Extract the (X, Y) coordinate from the center of the cell holding the provided text.  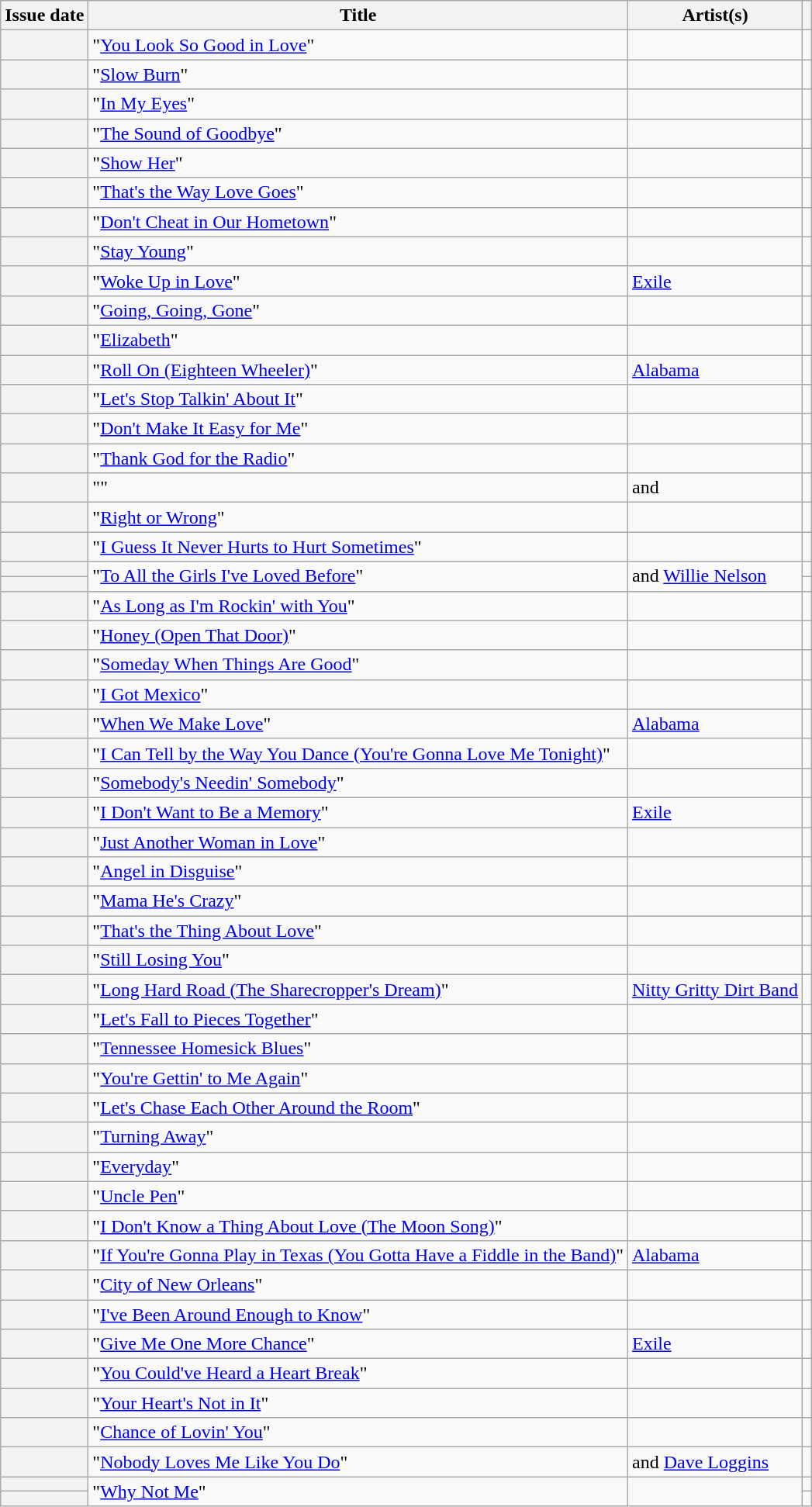
"That's the Way Love Goes" (358, 192)
"I Don't Want to Be a Memory" (358, 812)
and (715, 488)
and Dave Loggins (715, 1462)
"Long Hard Road (The Sharecropper's Dream)" (358, 990)
"Don't Cheat in Our Hometown" (358, 222)
"The Sound of Goodbye" (358, 133)
"As Long as I'm Rockin' with You" (358, 606)
"I Guess It Never Hurts to Hurt Sometimes" (358, 547)
"Uncle Pen" (358, 1196)
"I Can Tell by the Way You Dance (You're Gonna Love Me Tonight)" (358, 753)
"Let's Fall to Pieces Together" (358, 1019)
"That's the Thing About Love" (358, 931)
"You're Gettin' to Me Again" (358, 1078)
"Still Losing You" (358, 960)
"You Could've Heard a Heart Break" (358, 1374)
"Woke Up in Love" (358, 281)
"Why Not Me" (358, 1491)
"In My Eyes" (358, 104)
"Slow Burn" (358, 74)
"I've Been Around Enough to Know" (358, 1315)
"Everyday" (358, 1167)
"Honey (Open That Door)" (358, 635)
Title (358, 16)
"To All the Girls I've Loved Before" (358, 576)
Nitty Gritty Dirt Band (715, 990)
"Chance of Lovin' You" (358, 1433)
"If You're Gonna Play in Texas (You Gotta Have a Fiddle in the Band)" (358, 1255)
"I Got Mexico" (358, 694)
"Give Me One More Chance" (358, 1344)
"Roll On (Eighteen Wheeler)" (358, 370)
"Somebody's Needin' Somebody" (358, 783)
"Nobody Loves Me Like You Do" (358, 1462)
"Right or Wrong" (358, 517)
"Let's Chase Each Other Around the Room" (358, 1108)
"Thank God for the Radio" (358, 458)
"Someday When Things Are Good" (358, 665)
"Just Another Woman in Love" (358, 842)
"City of New Orleans" (358, 1284)
"Show Her" (358, 163)
"Mama He's Crazy" (358, 901)
"Your Heart's Not in It" (358, 1403)
Artist(s) (715, 16)
"Turning Away" (358, 1137)
"I Don't Know a Thing About Love (The Moon Song)" (358, 1225)
"Stay Young" (358, 251)
Issue date (45, 16)
"Don't Make It Easy for Me" (358, 429)
"Going, Going, Gone" (358, 310)
"Angel in Disguise" (358, 872)
and Willie Nelson (715, 576)
"Tennessee Homesick Blues" (358, 1049)
"You Look So Good in Love" (358, 45)
"Elizabeth" (358, 340)
"When We Make Love" (358, 724)
"" (358, 488)
"Let's Stop Talkin' About It" (358, 399)
